Find where the given text appears and provide that cell's center as [x, y] coordinate. 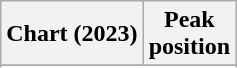
Chart (2023) [72, 34]
Peakposition [189, 34]
